For the text-containing cell, return its midpoint in (X, Y) coordinate format. 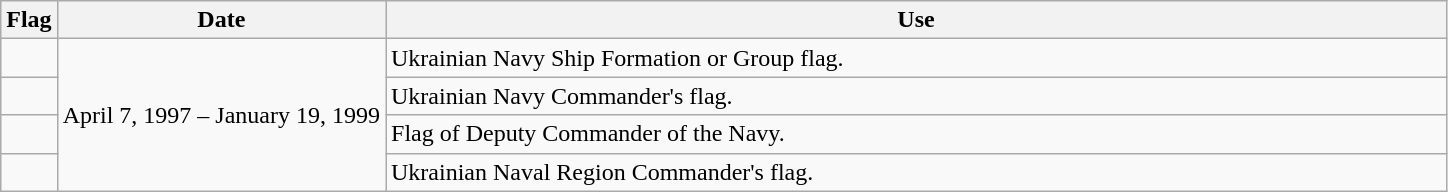
Flag (29, 20)
Date (221, 20)
Ukrainian Naval Region Commander's flag. (916, 172)
April 7, 1997 – January 19, 1999 (221, 115)
Flag of Deputy Commander of the Navy. (916, 134)
Use (916, 20)
Ukrainian Navy Commander's flag. (916, 96)
Ukrainian Navy Ship Formation or Group flag. (916, 58)
